For the text-containing cell, return its midpoint in (X, Y) coordinate format. 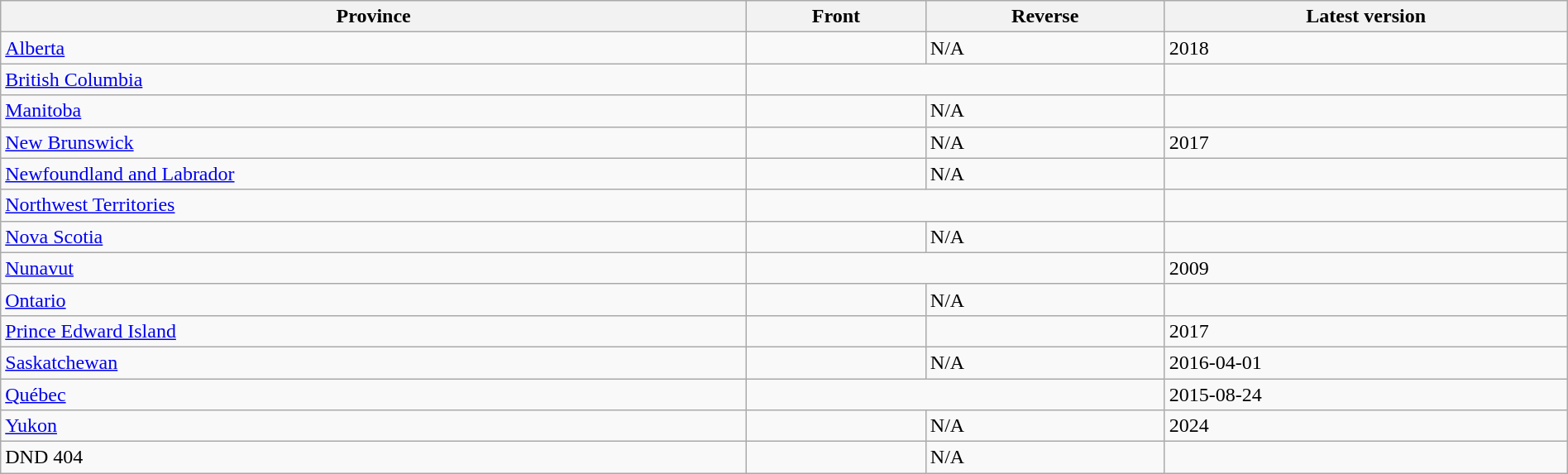
Reverse (1045, 17)
Latest version (1366, 17)
DND 404 (374, 457)
Saskatchewan (374, 362)
Québec (374, 395)
Ontario (374, 299)
Prince Edward Island (374, 331)
2018 (1366, 48)
Province (374, 17)
British Columbia (374, 79)
Alberta (374, 48)
2024 (1366, 426)
Manitoba (374, 111)
Northwest Territories (374, 205)
2016-04-01 (1366, 362)
Nunavut (374, 268)
Yukon (374, 426)
Nova Scotia (374, 237)
2015-08-24 (1366, 395)
Newfoundland and Labrador (374, 174)
New Brunswick (374, 142)
Front (837, 17)
2009 (1366, 268)
